From the cell containing the given text, extract its center point as (X, Y) coordinate. 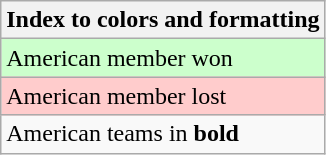
American teams in bold (163, 134)
American member lost (163, 96)
American member won (163, 58)
Index to colors and formatting (163, 20)
